Scan for the cell matching the given text and deliver its (x, y) coordinate at center. 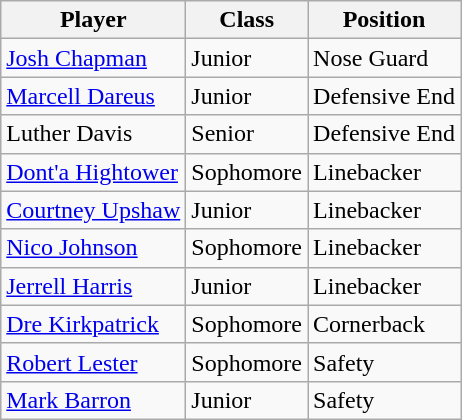
Position (384, 20)
Courtney Upshaw (94, 210)
Player (94, 20)
Luther Davis (94, 134)
Jerrell Harris (94, 286)
Class (247, 20)
Marcell Dareus (94, 96)
Cornerback (384, 324)
Nose Guard (384, 58)
Senior (247, 134)
Josh Chapman (94, 58)
Dre Kirkpatrick (94, 324)
Mark Barron (94, 400)
Dont'a Hightower (94, 172)
Nico Johnson (94, 248)
Robert Lester (94, 362)
